Search for the cell housing the specified text and yield its (X, Y) center coordinate. 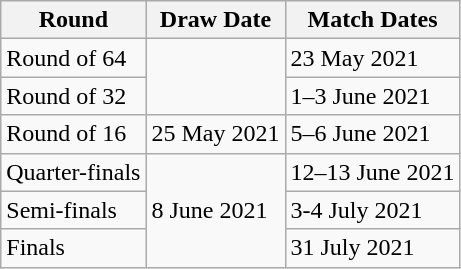
Round of 16 (74, 134)
25 May 2021 (216, 134)
Match Dates (372, 20)
Finals (74, 248)
Semi-finals (74, 210)
5–6 June 2021 (372, 134)
Round (74, 20)
Round of 64 (74, 58)
12–13 June 2021 (372, 172)
Round of 32 (74, 96)
23 May 2021 (372, 58)
Quarter-finals (74, 172)
3-4 July 2021 (372, 210)
Draw Date (216, 20)
8 June 2021 (216, 210)
31 July 2021 (372, 248)
1–3 June 2021 (372, 96)
